Provide the (x, y) coordinate of the cell's center where the given text is located.  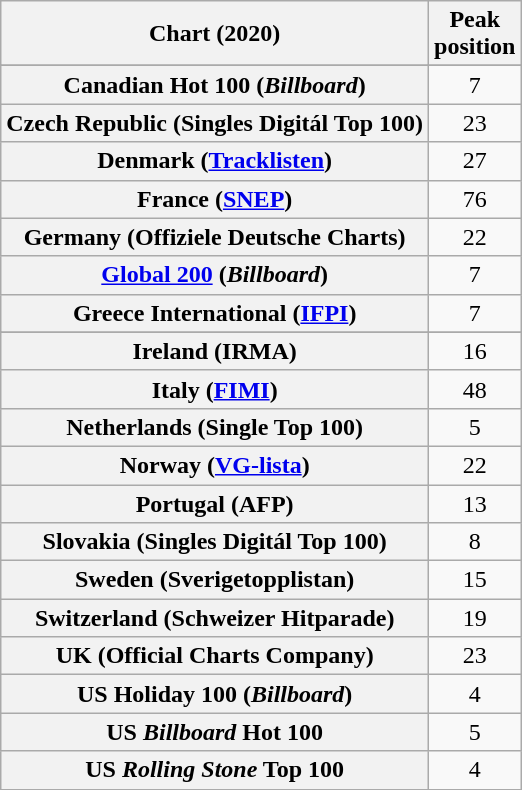
Norway (VG-lista) (215, 465)
US Billboard Hot 100 (215, 732)
76 (475, 199)
Portugal (AFP) (215, 503)
Sweden (Sverigetopplistan) (215, 580)
France (SNEP) (215, 199)
27 (475, 161)
Denmark (Tracklisten) (215, 161)
Czech Republic (Singles Digitál Top 100) (215, 123)
48 (475, 389)
US Holiday 100 (Billboard) (215, 694)
US Rolling Stone Top 100 (215, 770)
UK (Official Charts Company) (215, 656)
Switzerland (Schweizer Hitparade) (215, 618)
16 (475, 351)
Canadian Hot 100 (Billboard) (215, 85)
15 (475, 580)
Italy (FIMI) (215, 389)
19 (475, 618)
Germany (Offiziele Deutsche Charts) (215, 237)
Greece International (IFPI) (215, 313)
Slovakia (Singles Digitál Top 100) (215, 542)
Peakposition (475, 34)
Ireland (IRMA) (215, 351)
Netherlands (Single Top 100) (215, 427)
Chart (2020) (215, 34)
8 (475, 542)
13 (475, 503)
Global 200 (Billboard) (215, 275)
